For the text-containing cell, return its midpoint in [X, Y] coordinate format. 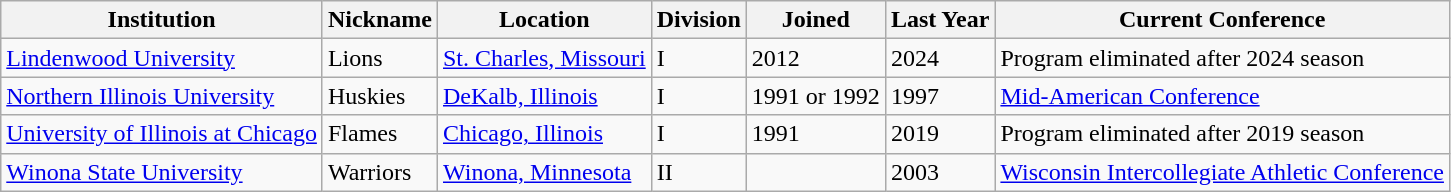
Chicago, Illinois [544, 134]
Program eliminated after 2019 season [1222, 134]
Wisconsin Intercollegiate Athletic Conference [1222, 172]
Lindenwood University [162, 58]
University of Illinois at Chicago [162, 134]
1997 [940, 96]
II [698, 172]
Winona, Minnesota [544, 172]
2003 [940, 172]
DeKalb, Illinois [544, 96]
St. Charles, Missouri [544, 58]
Huskies [380, 96]
Joined [816, 20]
Current Conference [1222, 20]
Last Year [940, 20]
Warriors [380, 172]
2012 [816, 58]
Division [698, 20]
Location [544, 20]
2019 [940, 134]
Lions [380, 58]
Program eliminated after 2024 season [1222, 58]
Flames [380, 134]
Mid-American Conference [1222, 96]
2024 [940, 58]
Winona State University [162, 172]
1991 or 1992 [816, 96]
1991 [816, 134]
Northern Illinois University [162, 96]
Institution [162, 20]
Nickname [380, 20]
